Output the (x, y) coordinate of the center of the cell containing the given text.  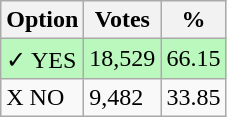
✓ YES (42, 59)
33.85 (194, 97)
18,529 (122, 59)
X NO (42, 97)
9,482 (122, 97)
% (194, 20)
66.15 (194, 59)
Votes (122, 20)
Option (42, 20)
